Detect which cell encompasses the target text, then output its (X, Y) center coordinate. 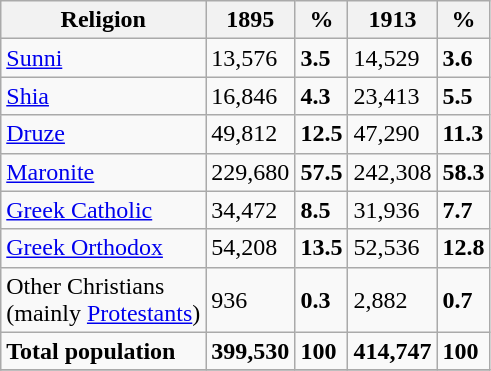
57.5 (322, 172)
3.5 (322, 58)
7.7 (464, 210)
13,576 (250, 58)
Greek Orthodox (104, 248)
3.6 (464, 58)
8.5 (322, 210)
11.3 (464, 134)
Religion (104, 20)
Maronite (104, 172)
49,812 (250, 134)
Druze (104, 134)
16,846 (250, 96)
242,308 (392, 172)
12.5 (322, 134)
34,472 (250, 210)
54,208 (250, 248)
58.3 (464, 172)
229,680 (250, 172)
Total population (104, 351)
1913 (392, 20)
Greek Catholic (104, 210)
52,536 (392, 248)
414,747 (392, 351)
5.5 (464, 96)
13.5 (322, 248)
31,936 (392, 210)
2,882 (392, 300)
12.8 (464, 248)
1895 (250, 20)
Shia (104, 96)
Sunni (104, 58)
399,530 (250, 351)
23,413 (392, 96)
0.3 (322, 300)
Other Christians(mainly Protestants) (104, 300)
936 (250, 300)
0.7 (464, 300)
47,290 (392, 134)
14,529 (392, 58)
4.3 (322, 96)
